Scan for the cell matching the given text and deliver its [x, y] coordinate at center. 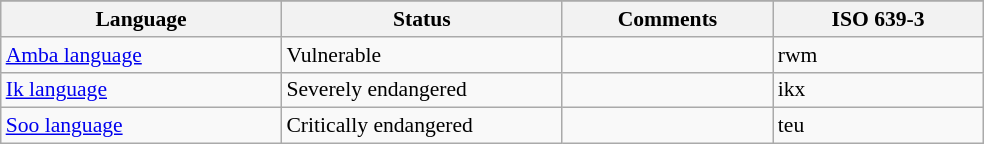
Vulnerable [422, 54]
Ik language [142, 90]
Amba language [142, 54]
ikx [878, 90]
Language [142, 19]
ISO 639-3 [878, 19]
Severely endangered [422, 90]
Comments [668, 19]
Soo language [142, 126]
Status [422, 19]
teu [878, 126]
rwm [878, 54]
Critically endangered [422, 126]
